Provide the [X, Y] coordinate of the cell's center where the given text is located.  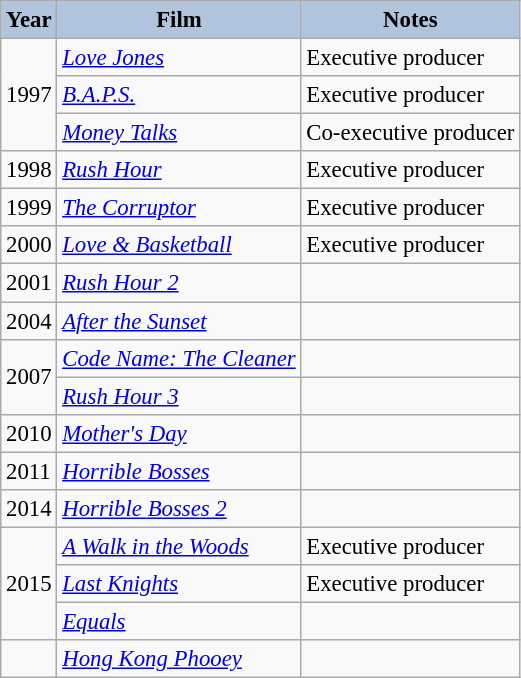
2007 [29, 376]
Co-executive producer [410, 133]
Notes [410, 20]
2001 [29, 283]
1999 [29, 208]
2000 [29, 245]
2011 [29, 471]
Love & Basketball [179, 245]
Mother's Day [179, 433]
2015 [29, 584]
A Walk in the Woods [179, 546]
Rush Hour [179, 170]
Horrible Bosses [179, 471]
Hong Kong Phooey [179, 659]
B.A.P.S. [179, 95]
Equals [179, 621]
1997 [29, 96]
Rush Hour 2 [179, 283]
Rush Hour 3 [179, 396]
Horrible Bosses 2 [179, 509]
Love Jones [179, 58]
Year [29, 20]
2010 [29, 433]
Code Name: The Cleaner [179, 358]
The Corruptor [179, 208]
Last Knights [179, 584]
Film [179, 20]
After the Sunset [179, 321]
1998 [29, 170]
2004 [29, 321]
2014 [29, 509]
Money Talks [179, 133]
